Return (X, Y) of the center of cell containing provided text 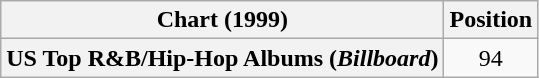
Position (491, 20)
94 (491, 58)
US Top R&B/Hip-Hop Albums (Billboard) (222, 58)
Chart (1999) (222, 20)
